Extract the (X, Y) coordinate from the center of the cell holding the provided text.  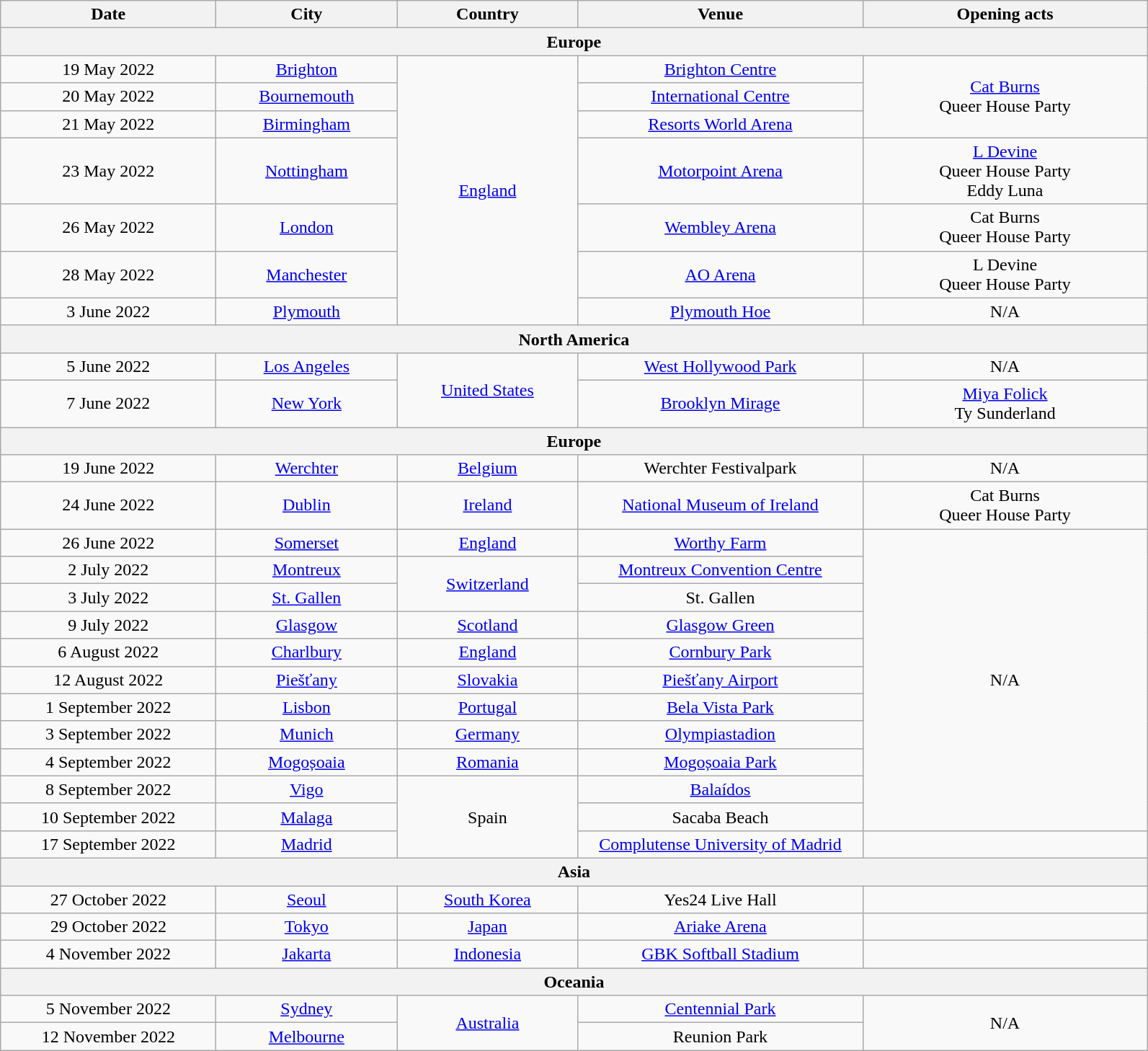
4 November 2022 (108, 954)
Munich (307, 735)
Sacaba Beach (721, 817)
12 August 2022 (108, 680)
Resorts World Arena (721, 124)
Germany (487, 735)
Charlbury (307, 652)
Opening acts (1005, 14)
Centennial Park (721, 1009)
17 September 2022 (108, 844)
5 June 2022 (108, 366)
20 May 2022 (108, 97)
Bela Vista Park (721, 707)
Olympiastadion (721, 735)
Birmingham (307, 124)
Montreux Convention Centre (721, 570)
Balaídos (721, 789)
Brighton (307, 69)
South Korea (487, 899)
North America (574, 339)
Sydney (307, 1009)
National Museum of Ireland (721, 506)
L Devine Queer House Party (1005, 274)
Spain (487, 817)
Slovakia (487, 680)
Mogoșoaia Park (721, 762)
1 September 2022 (108, 707)
Los Angeles (307, 366)
26 May 2022 (108, 228)
Somerset (307, 543)
Romania (487, 762)
Tokyo (307, 927)
Plymouth Hoe (721, 311)
2 July 2022 (108, 570)
19 May 2022 (108, 69)
Wembley Arena (721, 228)
28 May 2022 (108, 274)
Yes24 Live Hall (721, 899)
Plymouth (307, 311)
3 September 2022 (108, 735)
Malaga (307, 817)
Cornbury Park (721, 652)
Seoul (307, 899)
24 June 2022 (108, 506)
Indonesia (487, 954)
Australia (487, 1023)
Mogoșoaia (307, 762)
23 May 2022 (108, 171)
26 June 2022 (108, 543)
7 June 2022 (108, 404)
Complutense University of Madrid (721, 844)
United States (487, 389)
27 October 2022 (108, 899)
Portugal (487, 707)
Oceania (574, 982)
Werchter Festivalpark (721, 469)
Date (108, 14)
4 September 2022 (108, 762)
Asia (574, 872)
Piešťany Airport (721, 680)
Switzerland (487, 584)
3 June 2022 (108, 311)
Motorpoint Arena (721, 171)
Montreux (307, 570)
Werchter (307, 469)
3 July 2022 (108, 598)
West Hollywood Park (721, 366)
Ariake Arena (721, 927)
New York (307, 404)
Venue (721, 14)
L Devine Queer House Party Eddy Luna (1005, 171)
19 June 2022 (108, 469)
8 September 2022 (108, 789)
Madrid (307, 844)
Brighton Centre (721, 69)
Lisbon (307, 707)
29 October 2022 (108, 927)
Ireland (487, 506)
21 May 2022 (108, 124)
Piešťany (307, 680)
Country (487, 14)
5 November 2022 (108, 1009)
Vigo (307, 789)
6 August 2022 (108, 652)
Miya Folick Ty Sunderland (1005, 404)
London (307, 228)
AO Arena (721, 274)
Belgium (487, 469)
GBK Softball Stadium (721, 954)
12 November 2022 (108, 1037)
Dublin (307, 506)
Manchester (307, 274)
9 July 2022 (108, 625)
Nottingham (307, 171)
Scotland (487, 625)
Brooklyn Mirage (721, 404)
City (307, 14)
Jakarta (307, 954)
Glasgow (307, 625)
10 September 2022 (108, 817)
Bournemouth (307, 97)
Japan (487, 927)
Worthy Farm (721, 543)
Melbourne (307, 1037)
Glasgow Green (721, 625)
International Centre (721, 97)
Reunion Park (721, 1037)
